Provide the [x, y] coordinate of the cell's center where the given text is located.  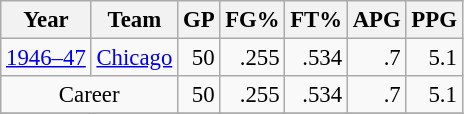
FG% [252, 20]
APG [376, 20]
1946–47 [46, 58]
Career [90, 95]
Chicago [134, 58]
FT% [316, 20]
Team [134, 20]
GP [199, 20]
Year [46, 20]
PPG [434, 20]
